Find where the given text appears and provide that cell's center as [x, y] coordinate. 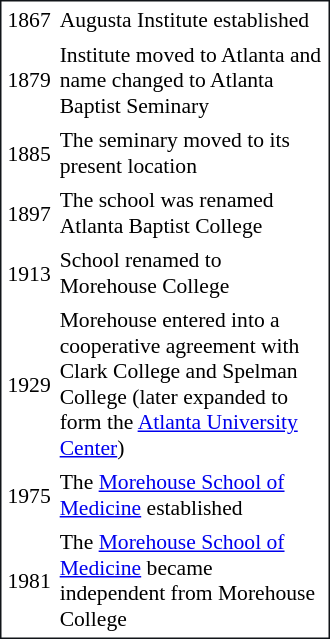
The school was renamed Atlanta Baptist College [191, 212]
Augusta Institute established [191, 20]
The seminary moved to its present location [191, 152]
1897 [28, 212]
1975 [28, 494]
School renamed to Morehouse College [191, 272]
1879 [28, 80]
The Morehouse School of Medicine became independent from Morehouse College [191, 580]
1867 [28, 20]
1913 [28, 272]
Morehouse entered into a cooperative agreement with Clark College and Spelman College (later expanded to form the Atlanta University Center) [191, 384]
The Morehouse School of Medicine established [191, 494]
1981 [28, 580]
1929 [28, 384]
Institute moved to Atlanta and name changed to Atlanta Baptist Seminary [191, 80]
1885 [28, 152]
